Extract the [x, y] coordinate from the center of the cell holding the provided text.  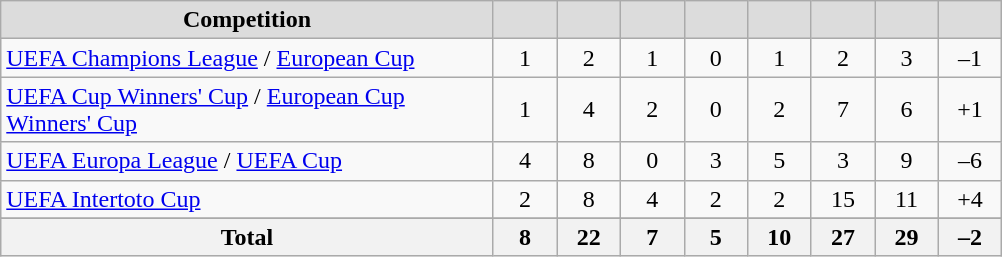
6 [907, 110]
Total [248, 237]
10 [780, 237]
UEFA Europa League / UEFA Cup [248, 161]
–6 [970, 161]
9 [907, 161]
–2 [970, 237]
+1 [970, 110]
Competition [248, 20]
29 [907, 237]
UEFA Champions League / European Cup [248, 58]
11 [907, 199]
UEFA Intertoto Cup [248, 199]
27 [843, 237]
+4 [970, 199]
UEFA Cup Winners' Cup / European Cup Winners' Cup [248, 110]
–1 [970, 58]
22 [589, 237]
15 [843, 199]
